Locate the cell with the specified text and output its (x, y) center coordinate. 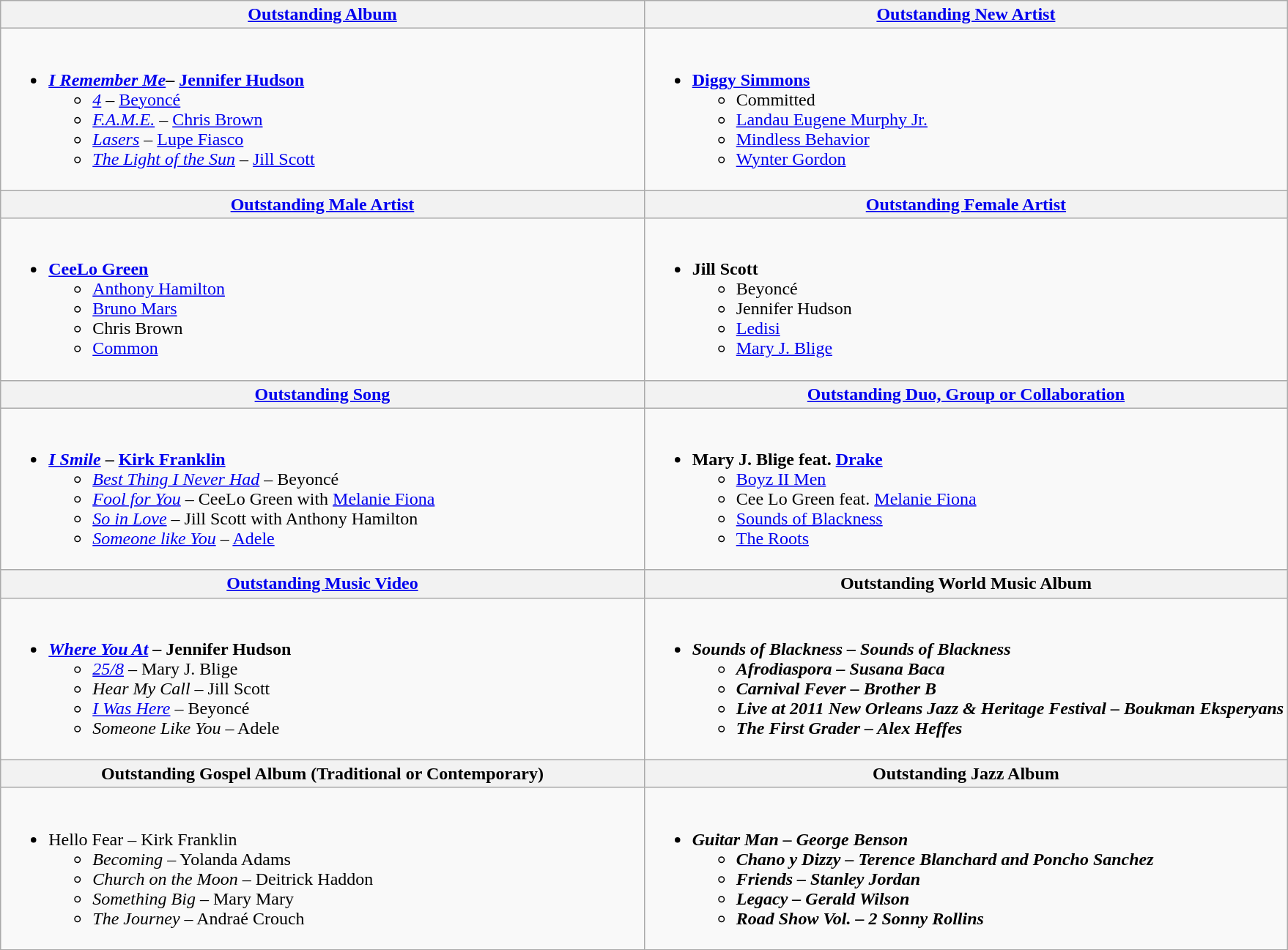
I Remember Me– Jennifer Hudson4 – BeyoncéF.A.M.E. – Chris BrownLasers – Lupe FiascoThe Light of the Sun – Jill Scott (322, 110)
Outstanding Duo, Group or Collaboration (966, 394)
Jill ScottBeyoncéJennifer HudsonLedisiMary J. Blige (966, 299)
Mary J. Blige feat. DrakeBoyz II MenCee Lo Green feat. Melanie FionaSounds of BlacknessThe Roots (966, 489)
Where You At – Jennifer Hudson25/8 – Mary J. BligeHear My Call – Jill ScottI Was Here – BeyoncéSomeone Like You – Adele (322, 678)
Outstanding Album (322, 15)
CeeLo GreenAnthony HamiltonBruno MarsChris BrownCommon (322, 299)
Hello Fear – Kirk FranklinBecoming – Yolanda AdamsChurch on the Moon – Deitrick HaddonSomething Big – Mary MaryThe Journey – Andraé Crouch (322, 869)
Outstanding Female Artist (966, 204)
Outstanding Jazz Album (966, 773)
Outstanding Gospel Album (Traditional or Contemporary) (322, 773)
Outstanding Music Video (322, 584)
Outstanding World Music Album (966, 584)
Outstanding Male Artist (322, 204)
Diggy SimmonsCommittedLandau Eugene Murphy Jr.Mindless BehaviorWynter Gordon (966, 110)
Outstanding New Artist (966, 15)
Outstanding Song (322, 394)
